Pinpoint the cell where the given text exists, returning its (x, y) midpoint coordinate. 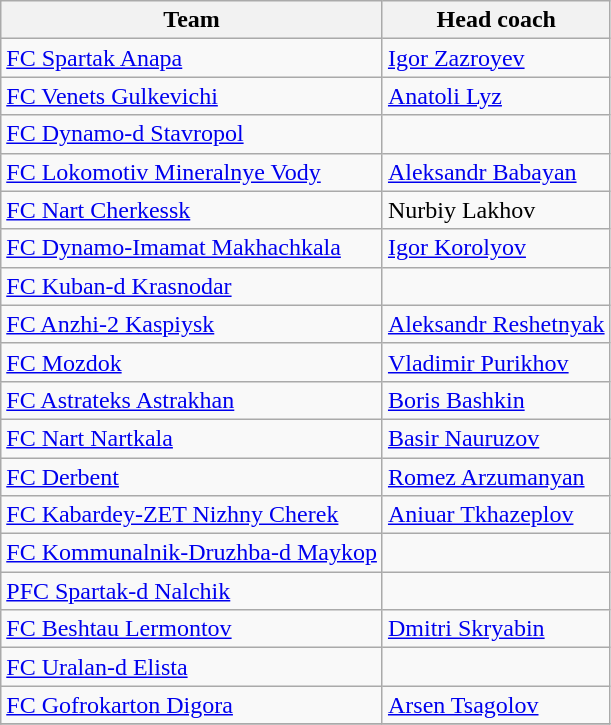
Nurbiy Lakhov (496, 210)
Arsen Tsagolov (496, 705)
Boris Bashkin (496, 400)
FC Gofrokarton Digora (192, 705)
FC Astrateks Astrakhan (192, 400)
FC Derbent (192, 477)
Team (192, 20)
Igor Korolyov (496, 248)
FC Dynamo-Imamat Makhachkala (192, 248)
Head coach (496, 20)
FC Beshtau Lermontov (192, 629)
FC Mozdok (192, 362)
FC Kuban-d Krasnodar (192, 286)
Aleksandr Babayan (496, 172)
FC Nart Cherkessk (192, 210)
Igor Zazroyev (496, 58)
Vladimir Purikhov (496, 362)
FC Uralan-d Elista (192, 667)
Romez Arzumanyan (496, 477)
FC Spartak Anapa (192, 58)
Basir Nauruzov (496, 438)
Dmitri Skryabin (496, 629)
Aniuar Tkhazeplov (496, 515)
FC Anzhi-2 Kaspiysk (192, 324)
FC Dynamo-d Stavropol (192, 134)
FC Nart Nartkala (192, 438)
FC Venets Gulkevichi (192, 96)
Aleksandr Reshetnyak (496, 324)
FC Kommunalnik-Druzhba-d Maykop (192, 553)
FC Kabardey-ZET Nizhny Cherek (192, 515)
PFC Spartak-d Nalchik (192, 591)
FC Lokomotiv Mineralnye Vody (192, 172)
Anatoli Lyz (496, 96)
